Determine the (x, y) coordinate at the center of the cell enclosing the given text.  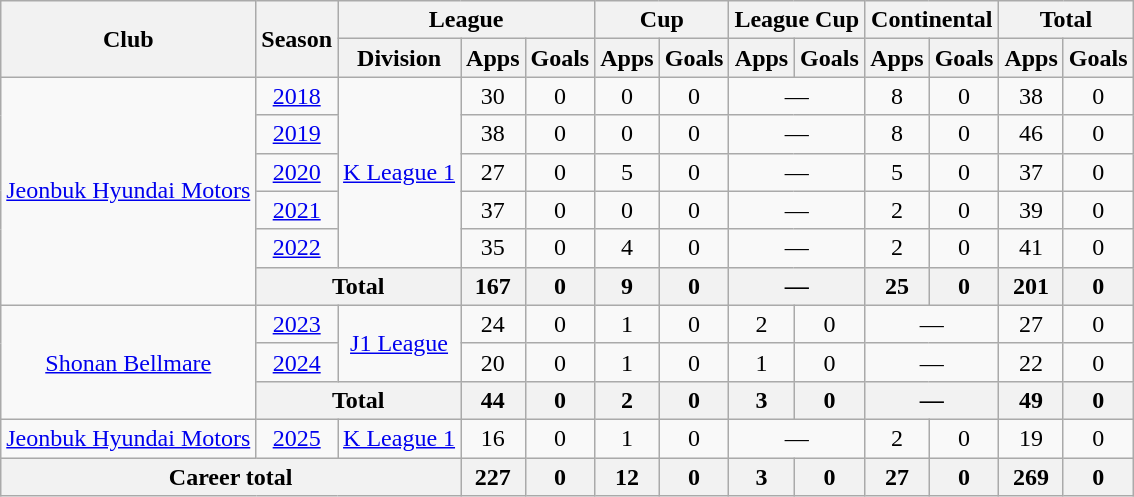
Continental (932, 20)
9 (627, 286)
41 (1031, 248)
49 (1031, 400)
167 (493, 286)
201 (1031, 286)
2022 (297, 248)
2020 (297, 172)
Division (400, 58)
19 (1031, 438)
League (466, 20)
J1 League (400, 343)
Shonan Bellmare (128, 362)
Cup (662, 20)
20 (493, 362)
League Cup (797, 20)
24 (493, 324)
16 (493, 438)
22 (1031, 362)
39 (1031, 210)
Club (128, 39)
25 (897, 286)
30 (493, 96)
2018 (297, 96)
2024 (297, 362)
269 (1031, 477)
2025 (297, 438)
44 (493, 400)
2021 (297, 210)
2019 (297, 134)
4 (627, 248)
Season (297, 39)
227 (493, 477)
12 (627, 477)
46 (1031, 134)
Career total (231, 477)
35 (493, 248)
2023 (297, 324)
